Search for the cell housing the specified text and yield its (x, y) center coordinate. 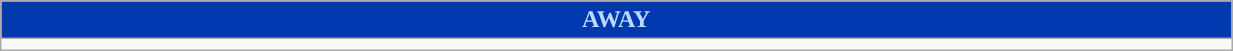
AWAY (616, 20)
